Search for the cell housing the specified text and yield its (X, Y) center coordinate. 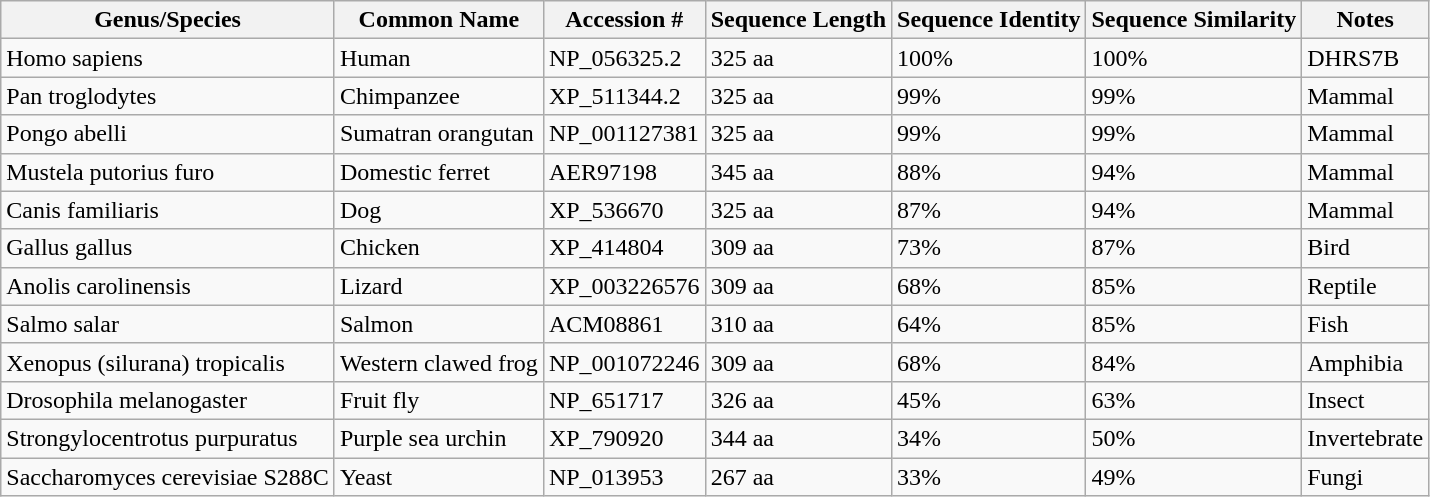
XP_003226576 (624, 286)
Genus/Species (168, 20)
Chicken (438, 248)
Domestic ferret (438, 172)
45% (989, 400)
Common Name (438, 20)
Insect (1366, 400)
344 aa (798, 438)
Gallus gallus (168, 248)
NP_651717 (624, 400)
DHRS7B (1366, 58)
63% (1194, 400)
Notes (1366, 20)
310 aa (798, 324)
267 aa (798, 477)
ACM08861 (624, 324)
Strongylocentrotus purpuratus (168, 438)
Salmo salar (168, 324)
Purple sea urchin (438, 438)
Salmon (438, 324)
Sequence Length (798, 20)
345 aa (798, 172)
Sumatran orangutan (438, 134)
Homo sapiens (168, 58)
NP_056325.2 (624, 58)
326 aa (798, 400)
Dog (438, 210)
Xenopus (silurana) tropicalis (168, 362)
34% (989, 438)
50% (1194, 438)
AER97198 (624, 172)
XP_511344.2 (624, 96)
Fish (1366, 324)
Drosophila melanogaster (168, 400)
Invertebrate (1366, 438)
Reptile (1366, 286)
XP_790920 (624, 438)
33% (989, 477)
NP_001072246 (624, 362)
Fungi (1366, 477)
49% (1194, 477)
Saccharomyces cerevisiae S288C (168, 477)
64% (989, 324)
NP_001127381 (624, 134)
Chimpanzee (438, 96)
84% (1194, 362)
Sequence Identity (989, 20)
Bird (1366, 248)
Yeast (438, 477)
Lizard (438, 286)
Canis familiaris (168, 210)
Western clawed frog (438, 362)
NP_013953 (624, 477)
88% (989, 172)
Pongo abelli (168, 134)
Amphibia (1366, 362)
XP_536670 (624, 210)
Mustela putorius furo (168, 172)
Pan troglodytes (168, 96)
Human (438, 58)
XP_414804 (624, 248)
Anolis carolinensis (168, 286)
Sequence Similarity (1194, 20)
Accession # (624, 20)
Fruit fly (438, 400)
73% (989, 248)
